Detect which cell encompasses the target text, then output its (x, y) center coordinate. 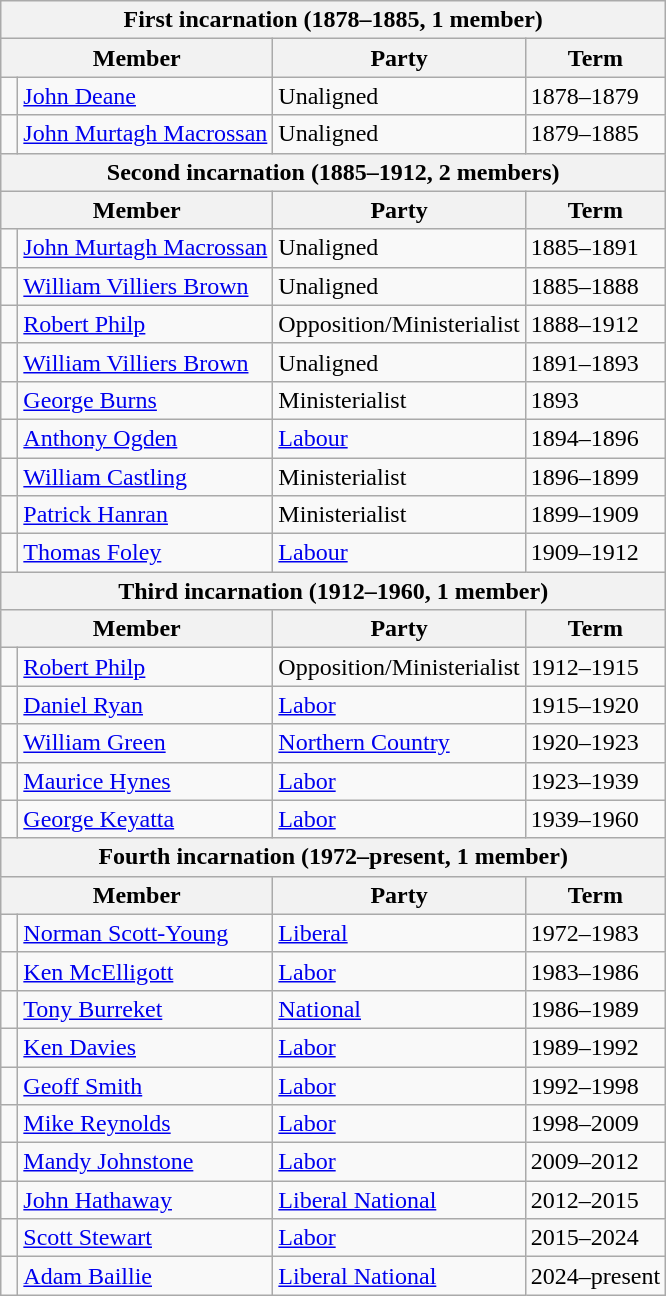
Anthony Ogden (146, 438)
Northern Country (399, 743)
First incarnation (1878–1885, 1 member) (334, 20)
1885–1891 (595, 248)
1878–1879 (595, 96)
Patrick Hanran (146, 515)
1909–1912 (595, 553)
Liberal (399, 933)
1923–1939 (595, 781)
1888–1912 (595, 324)
Scott Stewart (146, 1238)
John Deane (146, 96)
1896–1899 (595, 477)
1912–1915 (595, 667)
George Burns (146, 400)
John Hathaway (146, 1200)
1972–1983 (595, 933)
1879–1885 (595, 134)
Geoff Smith (146, 1085)
1983–1986 (595, 971)
Ken Davies (146, 1047)
2012–2015 (595, 1200)
Mike Reynolds (146, 1124)
National (399, 1009)
Norman Scott-Young (146, 933)
Fourth incarnation (1972–present, 1 member) (334, 857)
Second incarnation (1885–1912, 2 members) (334, 172)
1939–1960 (595, 819)
1986–1989 (595, 1009)
William Castling (146, 477)
Mandy Johnstone (146, 1162)
2024–present (595, 1276)
Third incarnation (1912–1960, 1 member) (334, 591)
1992–1998 (595, 1085)
1989–1992 (595, 1047)
Ken McElligott (146, 971)
1920–1923 (595, 743)
1885–1888 (595, 286)
1915–1920 (595, 705)
Adam Baillie (146, 1276)
2015–2024 (595, 1238)
Maurice Hynes (146, 781)
Tony Burreket (146, 1009)
2009–2012 (595, 1162)
George Keyatta (146, 819)
1891–1893 (595, 362)
1998–2009 (595, 1124)
Thomas Foley (146, 553)
Daniel Ryan (146, 705)
1899–1909 (595, 515)
1894–1896 (595, 438)
William Green (146, 743)
1893 (595, 400)
